From the cell containing the given text, extract its center point as [x, y] coordinate. 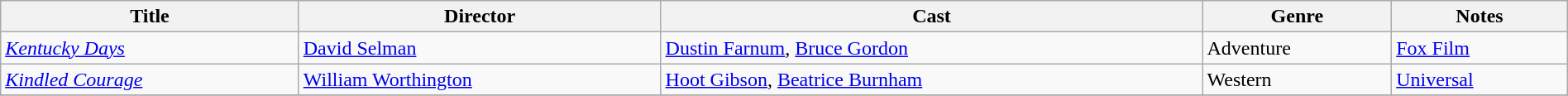
Director [480, 17]
Kindled Courage [150, 79]
Notes [1480, 17]
William Worthington [480, 79]
David Selman [480, 48]
Universal [1480, 79]
Title [150, 17]
Cast [931, 17]
Genre [1297, 17]
Fox Film [1480, 48]
Western [1297, 79]
Kentucky Days [150, 48]
Hoot Gibson, Beatrice Burnham [931, 79]
Adventure [1297, 48]
Dustin Farnum, Bruce Gordon [931, 48]
